Search for the cell housing the specified text and yield its [x, y] center coordinate. 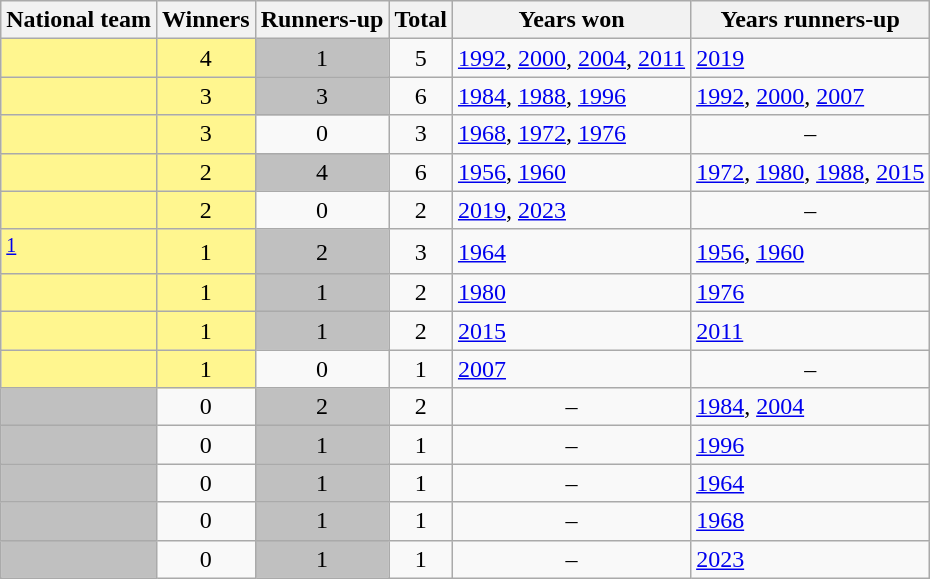
1980 [571, 293]
2023 [810, 559]
1976 [810, 293]
1968 [810, 521]
2011 [810, 331]
Years won [571, 20]
Years runners-up [810, 20]
1992, 2000, 2007 [810, 96]
2019 [810, 58]
5 [421, 58]
2007 [571, 369]
Winners [206, 20]
2015 [571, 331]
2019, 2023 [571, 210]
National team [79, 20]
1972, 1980, 1988, 2015 [810, 172]
1984, 1988, 1996 [571, 96]
1996 [810, 445]
1984, 2004 [810, 407]
Total [421, 20]
1968, 1972, 1976 [571, 134]
Runners-up [322, 20]
1992, 2000, 2004, 2011 [571, 58]
